Locate the cell with the specified text and output its (x, y) center coordinate. 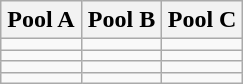
Pool B (122, 20)
Pool A (42, 20)
Pool C (202, 20)
